Detect which cell encompasses the target text, then output its [X, Y] center coordinate. 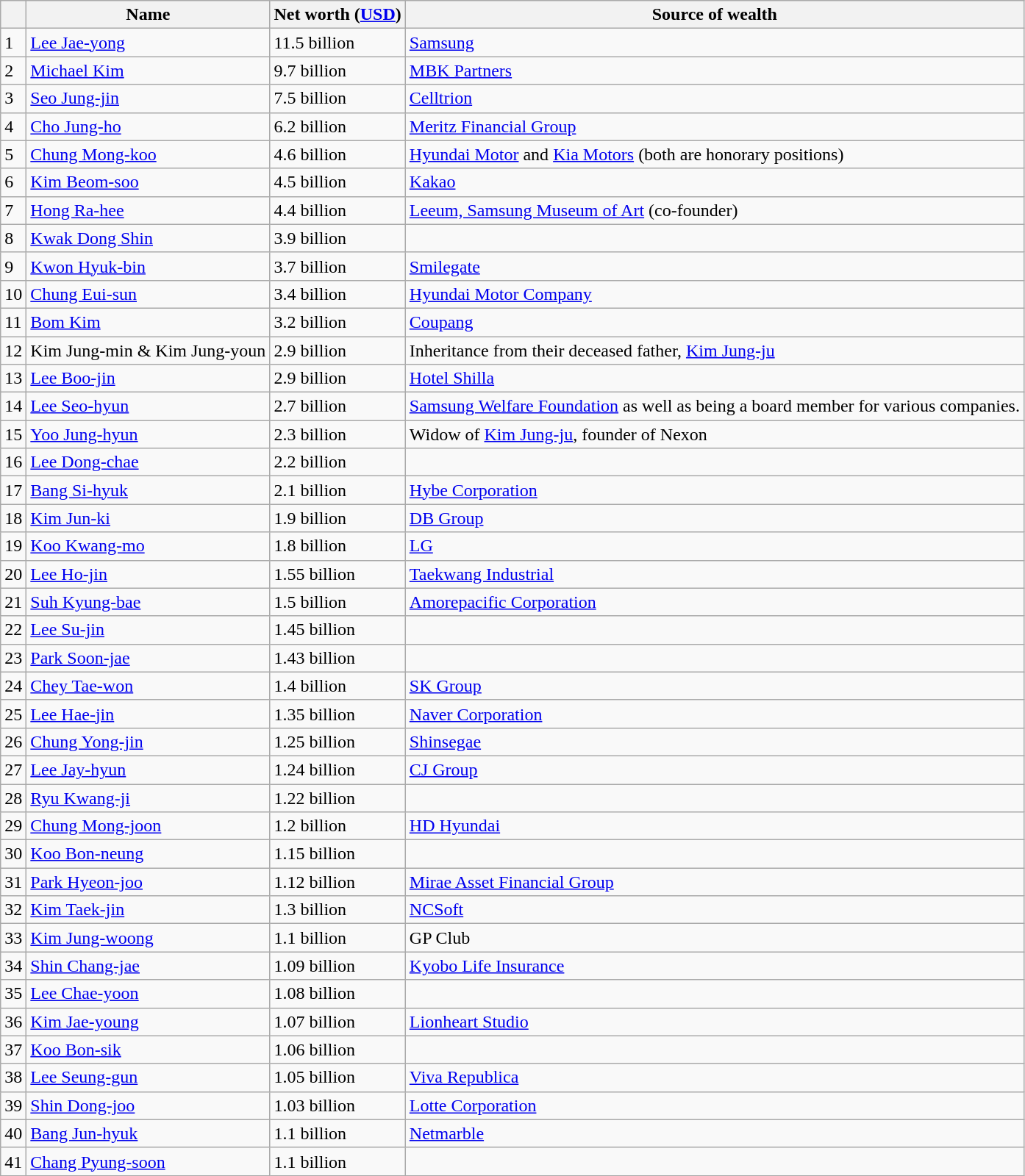
LG [715, 546]
23 [13, 658]
MBK Partners [715, 71]
Lionheart Studio [715, 1022]
1.03 billion [337, 1105]
Kim Beom-soo [149, 182]
12 [13, 351]
1.55 billion [337, 574]
Leeum, Samsung Museum of Art (co-founder) [715, 210]
2.3 billion [337, 434]
37 [13, 1050]
Hyundai Motor Company [715, 294]
Amorepacific Corporation [715, 602]
Chung Eui-sun [149, 294]
36 [13, 1022]
29 [13, 826]
SK Group [715, 686]
Koo Bon-sik [149, 1050]
14 [13, 406]
Kyobo Life Insurance [715, 966]
Suh Kyung-bae [149, 602]
3 [13, 98]
Source of wealth [715, 15]
16 [13, 462]
40 [13, 1133]
Mirae Asset Financial Group [715, 882]
Name [149, 15]
1.35 billion [337, 714]
1.15 billion [337, 854]
Kim Jae-young [149, 1022]
26 [13, 742]
Ryu Kwang-ji [149, 797]
Hotel Shilla [715, 379]
Bom Kim [149, 322]
Michael Kim [149, 71]
1 [13, 43]
CJ Group [715, 770]
Lee Chae-yoon [149, 994]
18 [13, 518]
Cho Jung-ho [149, 126]
7 [13, 210]
Bang Jun-hyuk [149, 1133]
24 [13, 686]
Hybe Corporation [715, 490]
Koo Kwang-mo [149, 546]
1.07 billion [337, 1022]
Kwak Dong Shin [149, 238]
31 [13, 882]
Chey Tae-won [149, 686]
9 [13, 266]
Samsung [715, 43]
38 [13, 1078]
Chung Mong-joon [149, 826]
2.7 billion [337, 406]
6 [13, 182]
Smilegate [715, 266]
1.05 billion [337, 1078]
1.2 billion [337, 826]
Coupang [715, 322]
Chang Pyung-soon [149, 1161]
5 [13, 154]
1.8 billion [337, 546]
1.25 billion [337, 742]
1.24 billion [337, 770]
2 [13, 71]
10 [13, 294]
27 [13, 770]
4.6 billion [337, 154]
Lee Seo-hyun [149, 406]
Hyundai Motor and Kia Motors (both are honorary positions) [715, 154]
32 [13, 910]
Netmarble [715, 1133]
33 [13, 938]
1.45 billion [337, 630]
1.3 billion [337, 910]
3.7 billion [337, 266]
GP Club [715, 938]
Viva Republica [715, 1078]
Inheritance from their deceased father, Kim Jung-ju [715, 351]
Kim Taek-jin [149, 910]
Park Soon-jae [149, 658]
Koo Bon-neung [149, 854]
Kim Jun-ki [149, 518]
Lotte Corporation [715, 1105]
1.22 billion [337, 797]
Chung Mong-koo [149, 154]
17 [13, 490]
21 [13, 602]
1.4 billion [337, 686]
Lee Su-jin [149, 630]
8 [13, 238]
6.2 billion [337, 126]
1.5 billion [337, 602]
1.09 billion [337, 966]
Kakao [715, 182]
4 [13, 126]
41 [13, 1161]
Widow of Kim Jung-ju, founder of Nexon [715, 434]
15 [13, 434]
Shin Chang-jae [149, 966]
1.43 billion [337, 658]
9.7 billion [337, 71]
7.5 billion [337, 98]
20 [13, 574]
4.4 billion [337, 210]
13 [13, 379]
Lee Boo-jin [149, 379]
Samsung Welfare Foundation as well as being a board member for various companies. [715, 406]
2.1 billion [337, 490]
Park Hyeon-joo [149, 882]
1.06 billion [337, 1050]
Kim Jung-min & Kim Jung-youn [149, 351]
3.4 billion [337, 294]
Yoo Jung-hyun [149, 434]
Net worth (USD) [337, 15]
Lee Ho-jin [149, 574]
Shin Dong-joo [149, 1105]
1.08 billion [337, 994]
30 [13, 854]
DB Group [715, 518]
Meritz Financial Group [715, 126]
Lee Seung-gun [149, 1078]
1.12 billion [337, 882]
NCSoft [715, 910]
39 [13, 1105]
Kwon Hyuk-bin [149, 266]
Chung Yong-jin [149, 742]
35 [13, 994]
Celltrion [715, 98]
2.2 billion [337, 462]
Naver Corporation [715, 714]
22 [13, 630]
4.5 billion [337, 182]
HD Hyundai [715, 826]
34 [13, 966]
3.9 billion [337, 238]
Lee Dong-chae [149, 462]
Bang Si-hyuk [149, 490]
Taekwang Industrial [715, 574]
11 [13, 322]
Kim Jung-woong [149, 938]
28 [13, 797]
1.9 billion [337, 518]
Hong Ra-hee [149, 210]
25 [13, 714]
19 [13, 546]
Lee Jay-hyun [149, 770]
Lee Hae-jin [149, 714]
11.5 billion [337, 43]
3.2 billion [337, 322]
Lee Jae-yong [149, 43]
Shinsegae [715, 742]
Seo Jung-jin [149, 98]
